Find where the given text appears and provide that cell's center as (X, Y) coordinate. 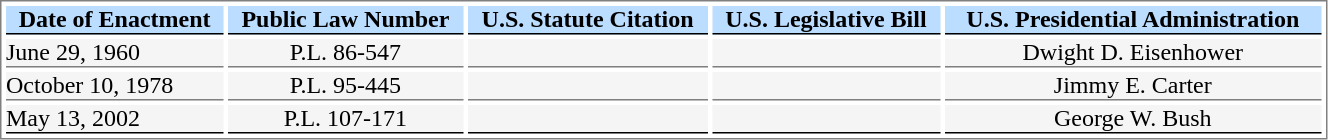
Jimmy E. Carter (1132, 86)
P.L. 95-445 (346, 86)
P.L. 86-547 (346, 53)
Public Law Number (346, 20)
May 13, 2002 (114, 119)
U.S. Statute Citation (588, 20)
June 29, 1960 (114, 53)
Date of Enactment (114, 20)
U.S. Presidential Administration (1132, 20)
U.S. Legislative Bill (826, 20)
P.L. 107-171 (346, 119)
George W. Bush (1132, 119)
October 10, 1978 (114, 86)
Dwight D. Eisenhower (1132, 53)
